Output the (X, Y) coordinate of the center of the cell containing the given text.  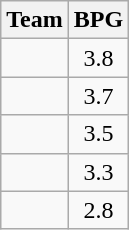
BPG (98, 20)
Team (35, 20)
3.7 (98, 96)
2.8 (98, 210)
3.3 (98, 172)
3.5 (98, 134)
3.8 (98, 58)
